Scan for the cell matching the given text and deliver its (X, Y) coordinate at center. 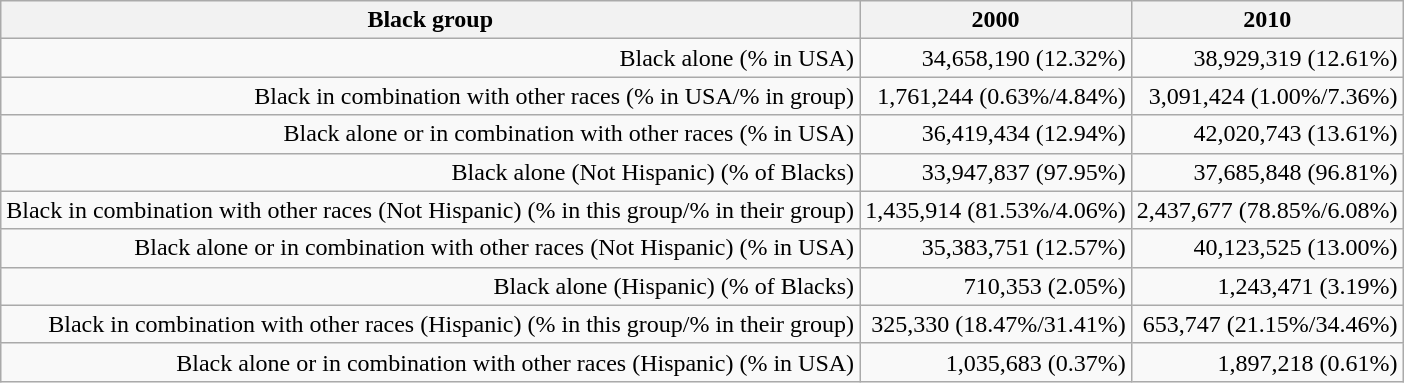
Black in combination with other races (% in USA/% in group) (430, 96)
Black in combination with other races (Hispanic) (% in this group/% in their group) (430, 324)
2,437,677 (78.85%/6.08%) (1267, 210)
1,897,218 (0.61%) (1267, 362)
Black alone or in combination with other races (% in USA) (430, 134)
37,685,848 (96.81%) (1267, 172)
Black group (430, 20)
34,658,190 (12.32%) (996, 58)
1,435,914 (81.53%/4.06%) (996, 210)
325,330 (18.47%/31.41%) (996, 324)
36,419,434 (12.94%) (996, 134)
Black in combination with other races (Not Hispanic) (% in this group/% in their group) (430, 210)
1,035,683 (0.37%) (996, 362)
Black alone (% in USA) (430, 58)
Black alone or in combination with other races (Not Hispanic) (% in USA) (430, 248)
2000 (996, 20)
1,243,471 (3.19%) (1267, 286)
42,020,743 (13.61%) (1267, 134)
Black alone (Not Hispanic) (% of Blacks) (430, 172)
Black alone (Hispanic) (% of Blacks) (430, 286)
40,123,525 (13.00%) (1267, 248)
35,383,751 (12.57%) (996, 248)
3,091,424 (1.00%/7.36%) (1267, 96)
38,929,319 (12.61%) (1267, 58)
2010 (1267, 20)
1,761,244 (0.63%/4.84%) (996, 96)
710,353 (2.05%) (996, 286)
33,947,837 (97.95%) (996, 172)
Black alone or in combination with other races (Hispanic) (% in USA) (430, 362)
653,747 (21.15%/34.46%) (1267, 324)
